Extract the [x, y] coordinate from the center of the cell holding the provided text.  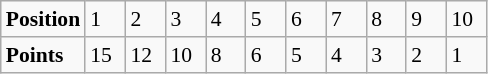
Position [43, 19]
12 [145, 55]
15 [105, 55]
9 [426, 19]
7 [346, 19]
Points [43, 55]
